Determine the [x, y] coordinate at the center of the cell enclosing the given text.  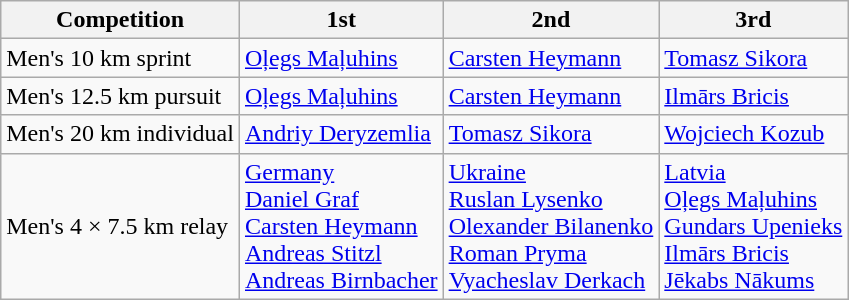
Ilmārs Bricis [754, 96]
UkraineRuslan LysenkoOlexander BilanenkoRoman PrymaVyacheslav Derkach [551, 226]
2nd [551, 20]
Men's 12.5 km pursuit [120, 96]
1st [341, 20]
Men's 20 km individual [120, 134]
3rd [754, 20]
Andriy Deryzemlia [341, 134]
Men's 4 × 7.5 km relay [120, 226]
LatviaOļegs MaļuhinsGundars UpenieksIlmārs BricisJēkabs Nākums [754, 226]
Competition [120, 20]
GermanyDaniel GrafCarsten HeymannAndreas StitzlAndreas Birnbacher [341, 226]
Men's 10 km sprint [120, 58]
Wojciech Kozub [754, 134]
